Output the (X, Y) coordinate of the center of the cell containing the given text.  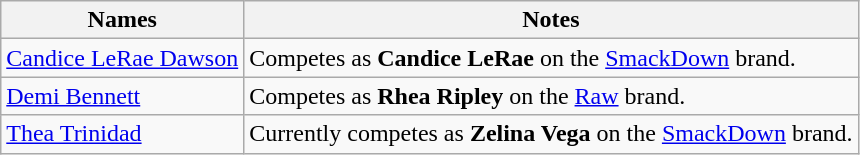
Names (122, 20)
Competes as Rhea Ripley on the Raw brand. (551, 96)
Notes (551, 20)
Thea Trinidad (122, 134)
Currently competes as Zelina Vega on the SmackDown brand. (551, 134)
Demi Bennett (122, 96)
Candice LeRae Dawson (122, 58)
Competes as Candice LeRae on the SmackDown brand. (551, 58)
